Find where the given text appears and provide that cell's center as [x, y] coordinate. 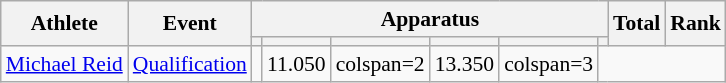
Event [190, 24]
13.350 [464, 64]
Athlete [64, 24]
Qualification [190, 64]
11.050 [296, 64]
colspan=3 [548, 64]
Total [636, 24]
Michael Reid [64, 64]
Apparatus [430, 19]
Rank [696, 24]
colspan=2 [380, 64]
